Output the (X, Y) coordinate of the center of the cell containing the given text.  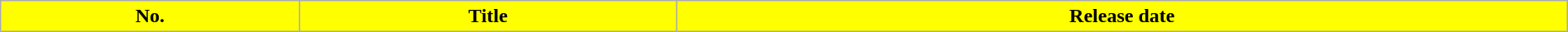
No. (151, 16)
Release date (1121, 16)
Title (488, 16)
